Detect which cell encompasses the target text, then output its (X, Y) center coordinate. 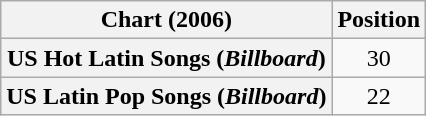
US Latin Pop Songs (Billboard) (166, 96)
22 (379, 96)
30 (379, 58)
US Hot Latin Songs (Billboard) (166, 58)
Chart (2006) (166, 20)
Position (379, 20)
